Determine the [X, Y] coordinate at the center of the cell enclosing the given text.  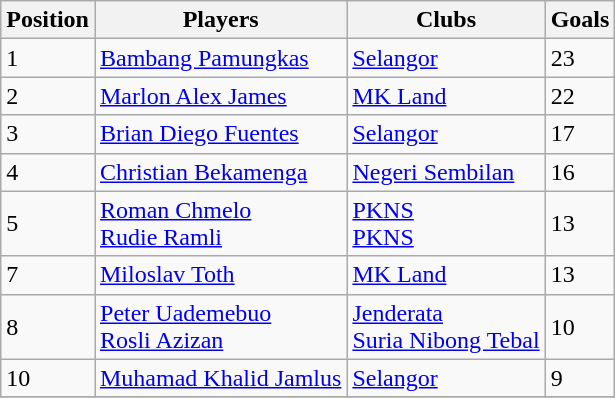
16 [580, 172]
4 [48, 172]
Negeri Sembilan [446, 172]
17 [580, 134]
9 [580, 378]
1 [48, 58]
Goals [580, 20]
23 [580, 58]
Clubs [446, 20]
Bambang Pamungkas [220, 58]
Roman Chmelo Rudie Ramli [220, 224]
5 [48, 224]
Jenderata Suria Nibong Tebal [446, 326]
Christian Bekamenga [220, 172]
Players [220, 20]
Marlon Alex James [220, 96]
8 [48, 326]
PKNS PKNS [446, 224]
Peter Uademebuo Rosli Azizan [220, 326]
Muhamad Khalid Jamlus [220, 378]
3 [48, 134]
2 [48, 96]
Position [48, 20]
Miloslav Toth [220, 275]
22 [580, 96]
7 [48, 275]
Brian Diego Fuentes [220, 134]
